Return (x, y) of the center of cell containing provided text 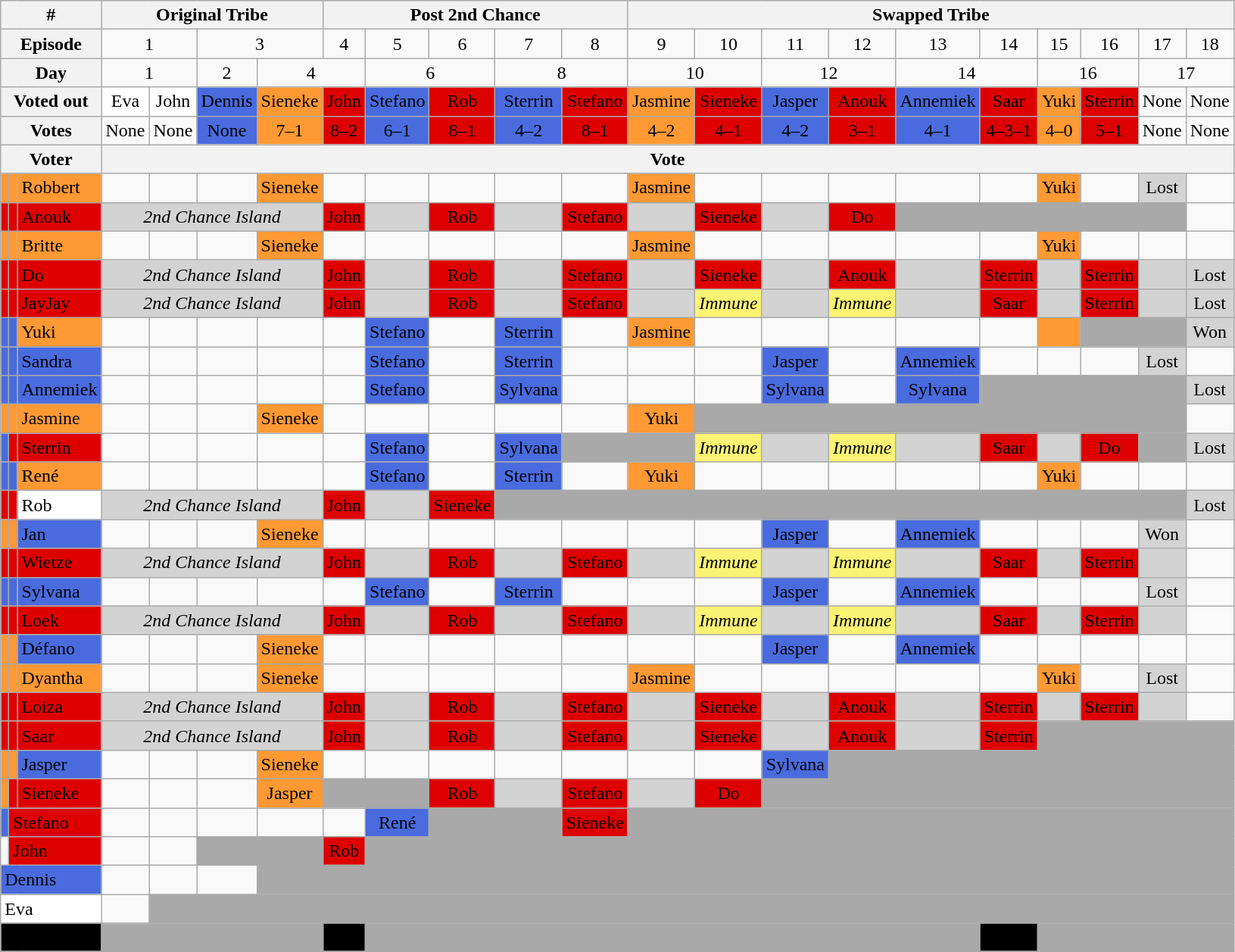
18 (1210, 44)
Loek (59, 620)
Episode (51, 44)
Vote (668, 159)
# (51, 15)
3 (260, 44)
5 (398, 44)
Black Vote (51, 938)
15 (1059, 44)
Jan (59, 534)
JayJay (59, 303)
Dyantha (59, 678)
Défano (59, 649)
Votes (51, 130)
Voter (51, 159)
Sandra (59, 361)
5–1 (1109, 130)
Voted out (51, 101)
Loiza (59, 707)
Day (51, 73)
4–0 (1059, 130)
9 (661, 44)
11 (795, 44)
8–2 (344, 130)
Wietze (59, 563)
13 (937, 44)
Original Tribe (212, 15)
6–1 (398, 130)
7 (529, 44)
Swapped Tribe (931, 15)
Britte (59, 245)
4–3–1 (1009, 130)
Robbert (59, 188)
2 (227, 73)
3–1 (862, 130)
Post 2nd Chance (476, 15)
7–1 (289, 130)
